For the text-containing cell, return its midpoint in (X, Y) coordinate format. 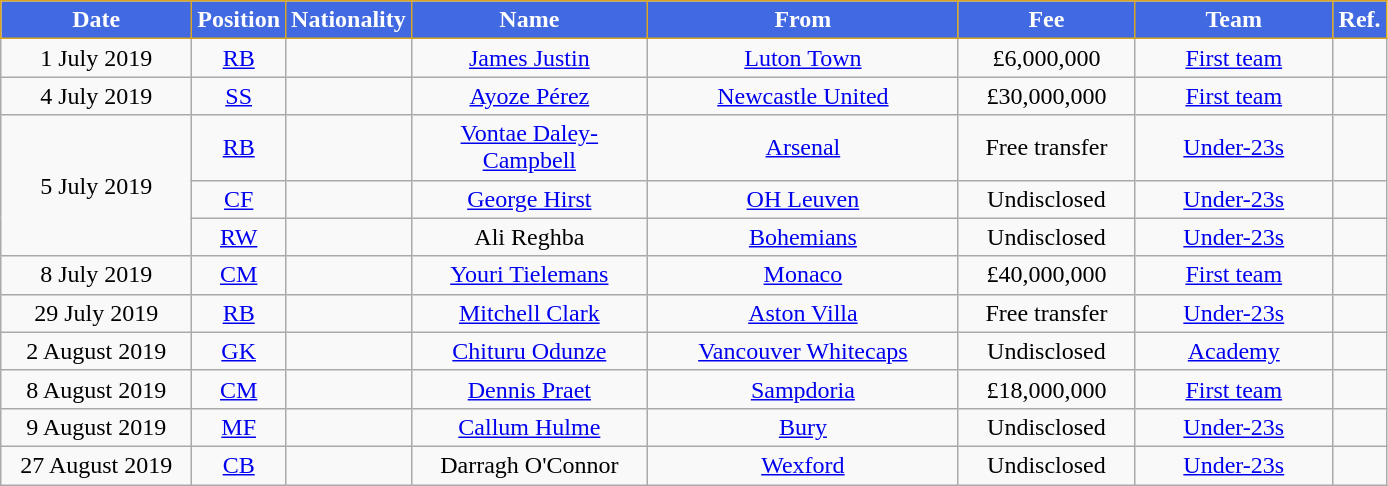
£6,000,000 (1046, 58)
5 July 2019 (96, 186)
GK (239, 351)
£18,000,000 (1046, 389)
RW (239, 237)
Chituru Odunze (529, 351)
Wexford (802, 465)
Bury (802, 427)
Ref. (1360, 20)
Position (239, 20)
9 August 2019 (96, 427)
James Justin (529, 58)
Sampdoria (802, 389)
Ali Reghba (529, 237)
Mitchell Clark (529, 313)
1 July 2019 (96, 58)
Academy (1234, 351)
Dennis Praet (529, 389)
Newcastle United (802, 96)
Callum Hulme (529, 427)
2 August 2019 (96, 351)
CF (239, 199)
MF (239, 427)
OH Leuven (802, 199)
Team (1234, 20)
Aston Villa (802, 313)
£40,000,000 (1046, 275)
Darragh O'Connor (529, 465)
CB (239, 465)
8 August 2019 (96, 389)
Luton Town (802, 58)
From (802, 20)
Date (96, 20)
George Hirst (529, 199)
Vancouver Whitecaps (802, 351)
Arsenal (802, 148)
27 August 2019 (96, 465)
Bohemians (802, 237)
4 July 2019 (96, 96)
8 July 2019 (96, 275)
SS (239, 96)
Youri Tielemans (529, 275)
Nationality (349, 20)
29 July 2019 (96, 313)
Name (529, 20)
Ayoze Pérez (529, 96)
Monaco (802, 275)
Vontae Daley-Campbell (529, 148)
£30,000,000 (1046, 96)
Fee (1046, 20)
